Locate the cell with the specified text and output its [x, y] center coordinate. 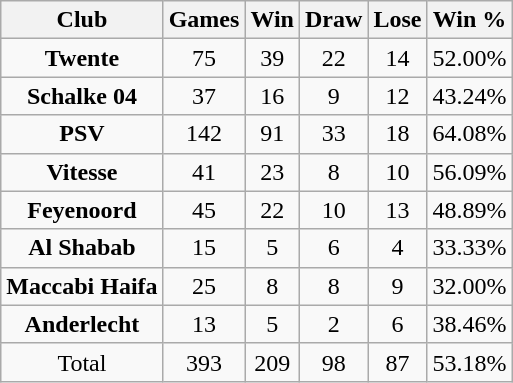
32.00% [470, 286]
37 [204, 96]
33 [334, 134]
Win [272, 20]
33.33% [470, 248]
56.09% [470, 172]
Twente [82, 58]
393 [204, 362]
Schalke 04 [82, 96]
Al Shabab [82, 248]
Maccabi Haifa [82, 286]
Win % [470, 20]
16 [272, 96]
Feyenoord [82, 210]
Vitesse [82, 172]
2 [334, 324]
48.89% [470, 210]
4 [398, 248]
52.00% [470, 58]
18 [398, 134]
Anderlecht [82, 324]
87 [398, 362]
14 [398, 58]
Draw [334, 20]
38.46% [470, 324]
PSV [82, 134]
53.18% [470, 362]
39 [272, 58]
45 [204, 210]
209 [272, 362]
25 [204, 286]
12 [398, 96]
75 [204, 58]
Total [82, 362]
64.08% [470, 134]
15 [204, 248]
98 [334, 362]
23 [272, 172]
91 [272, 134]
Lose [398, 20]
43.24% [470, 96]
Games [204, 20]
Club [82, 20]
41 [204, 172]
142 [204, 134]
